Return (x, y) of the center of cell containing provided text 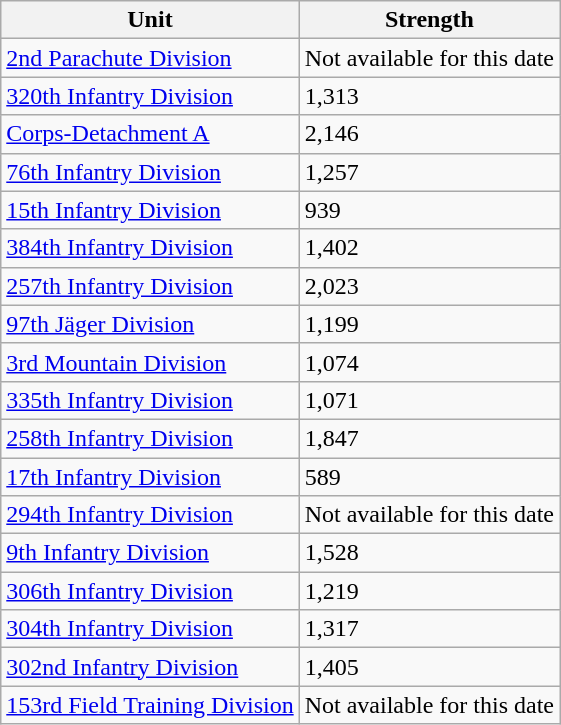
306th Infantry Division (150, 591)
3rd Mountain Division (150, 362)
589 (429, 477)
1,257 (429, 172)
1,847 (429, 438)
Corps-Detachment A (150, 134)
97th Jäger Division (150, 324)
1,402 (429, 248)
153rd Field Training Division (150, 705)
9th Infantry Division (150, 553)
Unit (150, 20)
320th Infantry Division (150, 96)
Strength (429, 20)
258th Infantry Division (150, 438)
17th Infantry Division (150, 477)
384th Infantry Division (150, 248)
1,199 (429, 324)
257th Infantry Division (150, 286)
1,071 (429, 400)
1,317 (429, 629)
1,528 (429, 553)
302nd Infantry Division (150, 667)
2,023 (429, 286)
76th Infantry Division (150, 172)
1,219 (429, 591)
335th Infantry Division (150, 400)
2nd Parachute Division (150, 58)
1,074 (429, 362)
939 (429, 210)
1,405 (429, 667)
1,313 (429, 96)
2,146 (429, 134)
304th Infantry Division (150, 629)
294th Infantry Division (150, 515)
15th Infantry Division (150, 210)
